Provide the [x, y] coordinate of the cell's center where the given text is located.  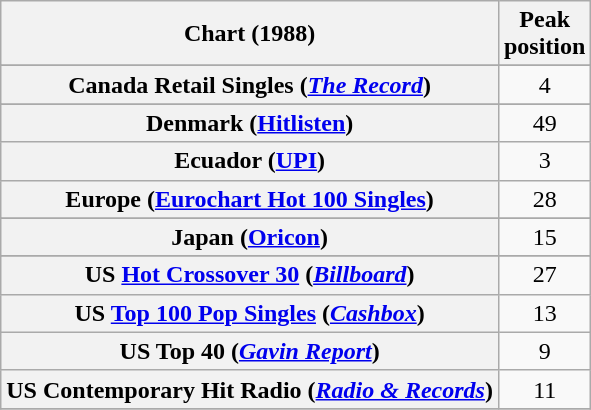
Denmark (Hitlisten) [250, 123]
Chart (1988) [250, 34]
9 [544, 351]
15 [544, 237]
27 [544, 275]
28 [544, 199]
49 [544, 123]
4 [544, 85]
Japan (Oricon) [250, 237]
Europe (Eurochart Hot 100 Singles) [250, 199]
Ecuador (UPI) [250, 161]
Peakposition [544, 34]
11 [544, 389]
US Top 40 (Gavin Report) [250, 351]
3 [544, 161]
US Hot Crossover 30 (Billboard) [250, 275]
US Top 100 Pop Singles (Cashbox) [250, 313]
US Contemporary Hit Radio (Radio & Records) [250, 389]
Canada Retail Singles (The Record) [250, 85]
13 [544, 313]
